Determine the (x, y) coordinate at the center of the cell enclosing the given text.  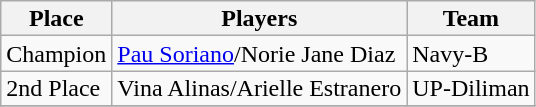
Vina Alinas/Arielle Estranero (260, 88)
UP-Diliman (471, 88)
Place (56, 18)
2nd Place (56, 88)
Team (471, 18)
Navy-B (471, 54)
Pau Soriano/Norie Jane Diaz (260, 54)
Players (260, 18)
Champion (56, 54)
